Search for the cell housing the specified text and yield its [X, Y] center coordinate. 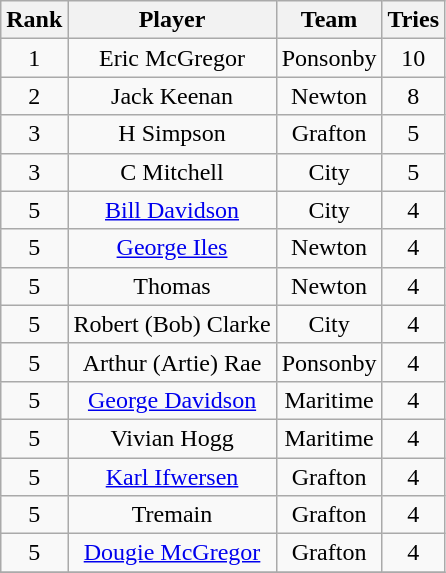
Team [329, 20]
Eric McGregor [172, 58]
Vivian Hogg [172, 438]
2 [34, 96]
Tries [414, 20]
Tremain [172, 515]
Bill Davidson [172, 210]
George Davidson [172, 400]
George Iles [172, 248]
10 [414, 58]
C Mitchell [172, 172]
Robert (Bob) Clarke [172, 324]
Thomas [172, 286]
Karl Ifwersen [172, 477]
Arthur (Artie) Rae [172, 362]
Dougie McGregor [172, 553]
Rank [34, 20]
Jack Keenan [172, 96]
8 [414, 96]
H Simpson [172, 134]
1 [34, 58]
Player [172, 20]
